Capture the cell that displays the provided text and extract its (x, y) central coordinate. 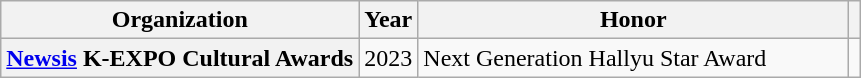
2023 (388, 58)
Newsis K-EXPO Cultural Awards (180, 58)
Organization (180, 20)
Year (388, 20)
Honor (634, 20)
Next Generation Hallyu Star Award (634, 58)
